Identify which cell holds the provided text, then report its [X, Y] central coordinate. 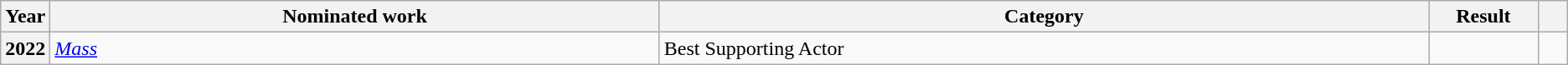
Nominated work [355, 17]
Result [1484, 17]
Category [1044, 17]
Best Supporting Actor [1044, 48]
2022 [25, 48]
Mass [355, 48]
Year [25, 17]
